Find where the given text appears and provide that cell's center as [X, Y] coordinate. 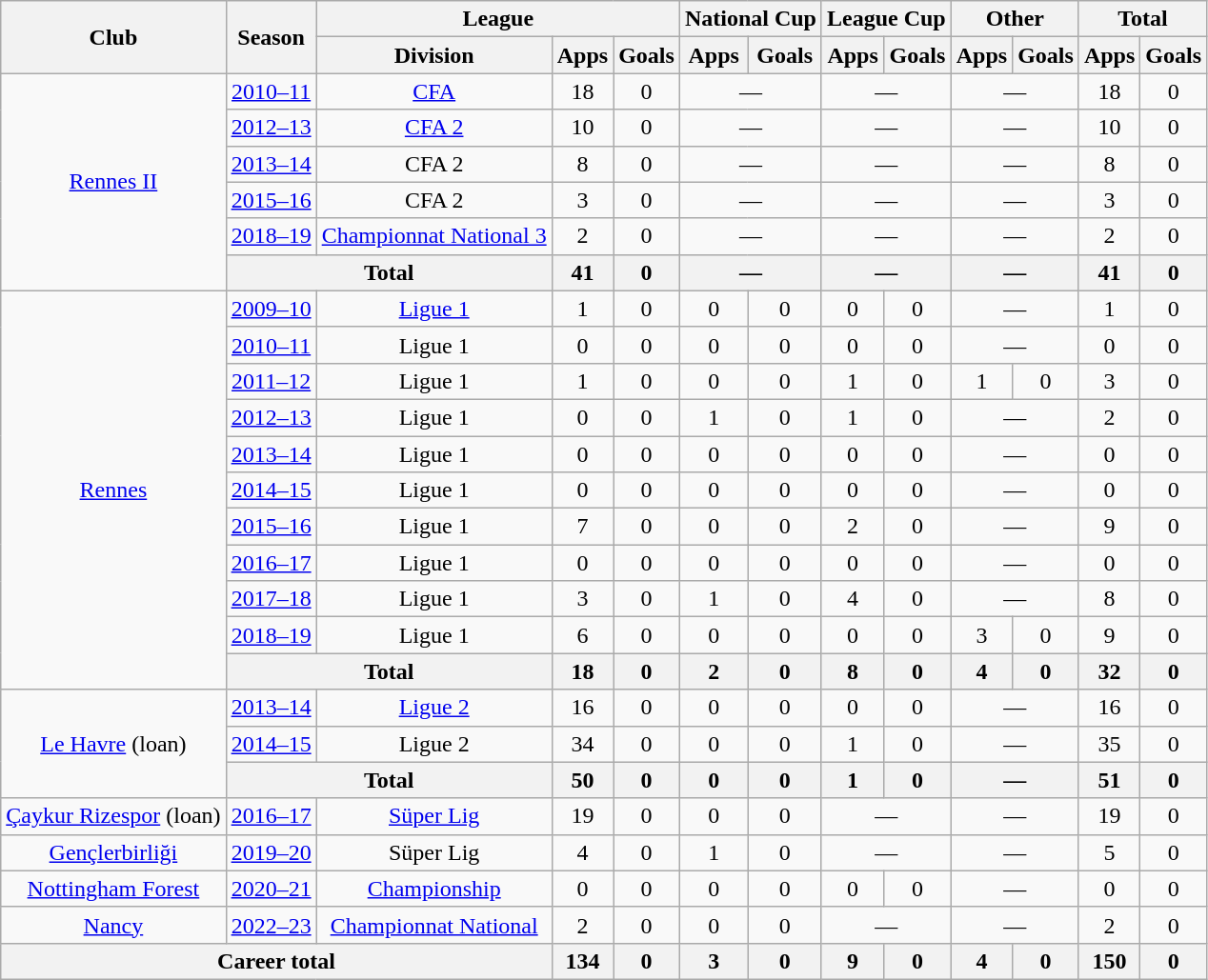
Championnat National 3 [434, 236]
2011–12 [271, 381]
2022–23 [271, 925]
Çaykur Rizespor (loan) [113, 816]
Nottingham Forest [113, 889]
50 [582, 780]
7 [582, 527]
5 [1109, 852]
League [497, 19]
2019–20 [271, 852]
Nancy [113, 925]
Rennes [113, 490]
2020–21 [271, 889]
League Cup [886, 19]
32 [1109, 671]
National Cup [751, 19]
Rennes II [113, 182]
6 [582, 635]
Other [1015, 19]
Gençlerbirliği [113, 852]
150 [1109, 961]
CFA [434, 91]
Career total [276, 961]
Season [271, 37]
34 [582, 744]
2017–18 [271, 599]
Championnat National [434, 925]
Club [113, 37]
Championship [434, 889]
2009–10 [271, 309]
Division [434, 55]
134 [582, 961]
51 [1109, 780]
Le Havre (loan) [113, 744]
35 [1109, 744]
